From the cell containing the given text, extract its center point as (x, y) coordinate. 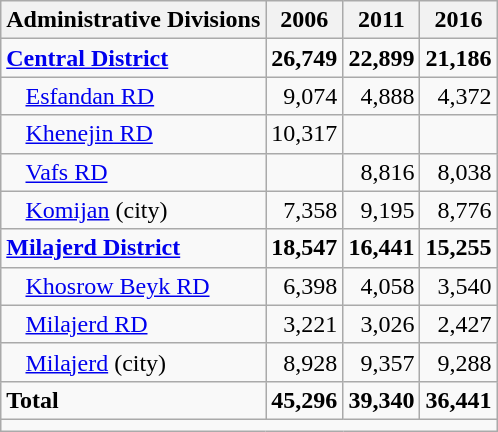
9,195 (382, 210)
4,372 (458, 96)
8,038 (458, 172)
4,058 (382, 286)
Khosrow Beyk RD (134, 286)
2011 (382, 20)
3,540 (458, 286)
Administrative Divisions (134, 20)
9,288 (458, 362)
Total (134, 400)
Khenejin RD (134, 134)
9,357 (382, 362)
4,888 (382, 96)
22,899 (382, 58)
Vafs RD (134, 172)
6,398 (304, 286)
Komijan (city) (134, 210)
21,186 (458, 58)
2016 (458, 20)
18,547 (304, 248)
7,358 (304, 210)
2,427 (458, 324)
3,026 (382, 324)
9,074 (304, 96)
26,749 (304, 58)
45,296 (304, 400)
Milajerd District (134, 248)
8,928 (304, 362)
39,340 (382, 400)
3,221 (304, 324)
Esfandan RD (134, 96)
Milajerd RD (134, 324)
Milajerd (city) (134, 362)
15,255 (458, 248)
8,776 (458, 210)
10,317 (304, 134)
36,441 (458, 400)
2006 (304, 20)
16,441 (382, 248)
Central District (134, 58)
8,816 (382, 172)
